Determine the [x, y] coordinate at the center of the cell enclosing the given text.  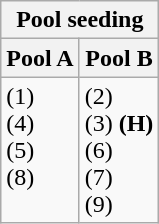
Pool A [40, 58]
Pool seeding [80, 20]
Pool B [119, 58]
(1) (4) (5) (8) [40, 150]
(2) (3) (H) (6) (7) (9) [119, 150]
